Determine the [x, y] coordinate at the center of the cell enclosing the given text.  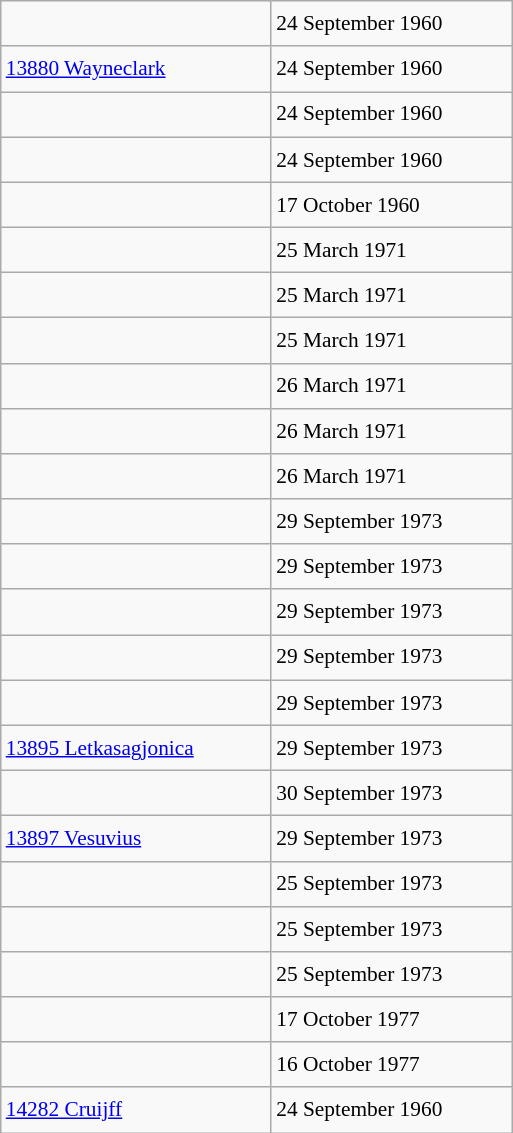
13895 Letkasagjonica [136, 748]
13897 Vesuvius [136, 838]
30 September 1973 [392, 792]
14282 Cruijff [136, 1110]
16 October 1977 [392, 1064]
13880 Wayneclark [136, 68]
17 October 1977 [392, 1020]
17 October 1960 [392, 204]
